Extract the (X, Y) coordinate from the center of the cell holding the provided text.  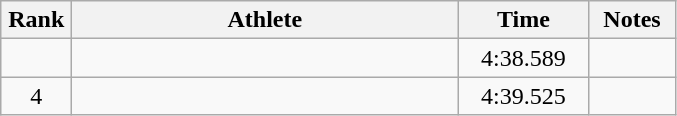
4 (36, 96)
Rank (36, 20)
Notes (632, 20)
Time (524, 20)
4:38.589 (524, 58)
4:39.525 (524, 96)
Athlete (265, 20)
